Pinpoint the cell where the given text exists, returning its [X, Y] midpoint coordinate. 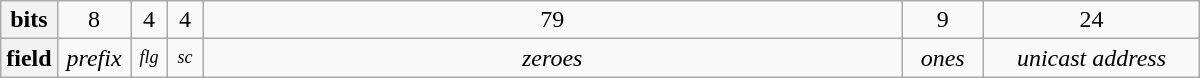
9 [943, 20]
unicast address [1092, 58]
field [29, 58]
sc [185, 58]
24 [1092, 20]
79 [552, 20]
zeroes [552, 58]
bits [29, 20]
flg [149, 58]
8 [94, 20]
ones [943, 58]
prefix [94, 58]
